For the text-containing cell, return its midpoint in (X, Y) coordinate format. 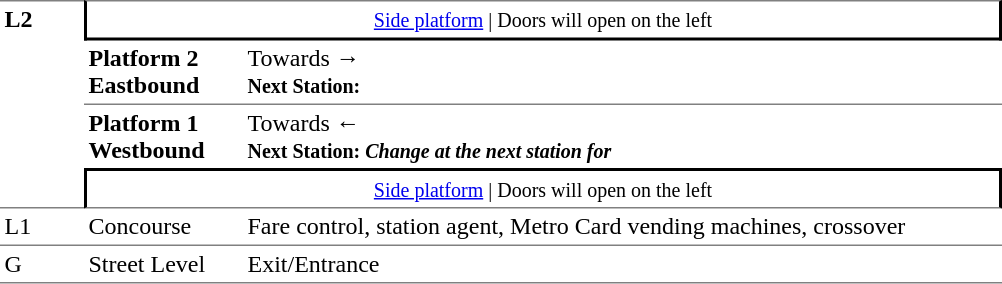
L2 (42, 104)
L1 (42, 226)
Concourse (164, 226)
G (42, 264)
Fare control, station agent, Metro Card vending machines, crossover (622, 226)
Platform 1Westbound (164, 136)
Towards → Next Station: (622, 72)
Exit/Entrance (622, 264)
Towards ← Next Station: Change at the next station for (622, 136)
Street Level (164, 264)
Platform 2Eastbound (164, 72)
